Locate the cell with the specified text and output its (x, y) center coordinate. 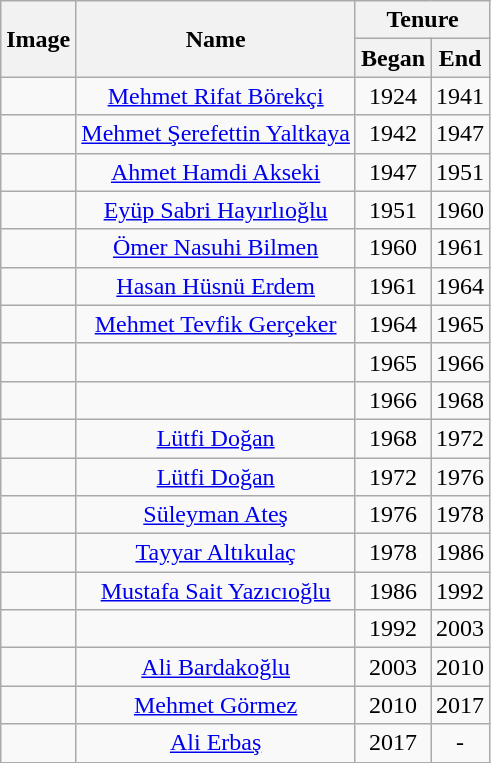
1924 (392, 96)
1941 (460, 96)
1942 (392, 134)
- (460, 743)
Image (38, 39)
Ömer Nasuhi Bilmen (216, 248)
Ali Erbaş (216, 743)
Ali Bardakoğlu (216, 667)
Mehmet Tevfik Gerçeker (216, 324)
Mehmet Rifat Börekçi (216, 96)
Hasan Hüsnü Erdem (216, 286)
Tayyar Altıkulaç (216, 553)
Mehmet Şerefettin Yaltkaya (216, 134)
Süleyman Ateş (216, 515)
Name (216, 39)
Mustafa Sait Yazıcıoğlu (216, 591)
Mehmet Görmez (216, 705)
Eyüp Sabri Hayırlıoğlu (216, 210)
Began (392, 58)
End (460, 58)
Ahmet Hamdi Akseki (216, 172)
Tenure (422, 20)
